Extract the (x, y) coordinate from the center of the cell holding the provided text.  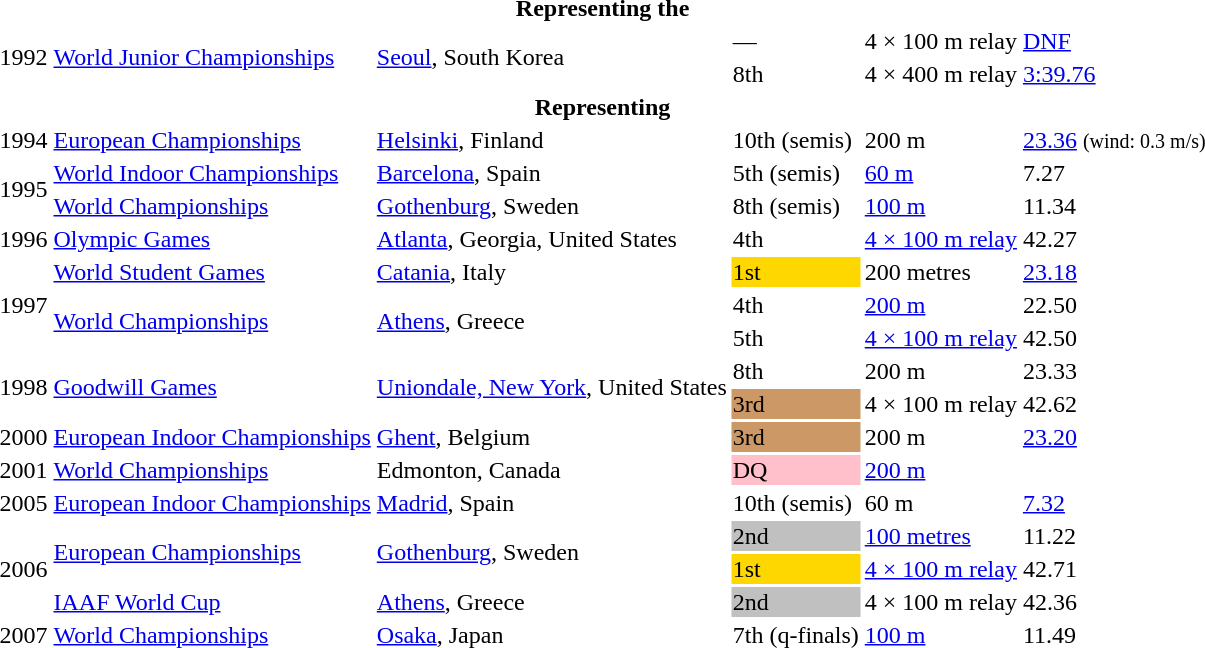
Madrid, Spain (552, 503)
Goodwill Games (212, 388)
100 m (940, 206)
200 metres (940, 272)
— (796, 41)
Edmonton, Canada (552, 470)
IAAF World Cup (212, 602)
DQ (796, 470)
World Indoor Championships (212, 173)
Ghent, Belgium (552, 437)
Olympic Games (212, 239)
World Student Games (212, 272)
Helsinki, Finland (552, 140)
4 × 400 m relay (940, 74)
World Junior Championships (212, 58)
100 metres (940, 536)
Seoul, South Korea (552, 58)
Atlanta, Georgia, United States (552, 239)
5th (796, 338)
Uniondale, New York, United States (552, 388)
5th (semis) (796, 173)
Barcelona, Spain (552, 173)
8th (semis) (796, 206)
Catania, Italy (552, 272)
